Locate the cell with the specified text and output its (x, y) center coordinate. 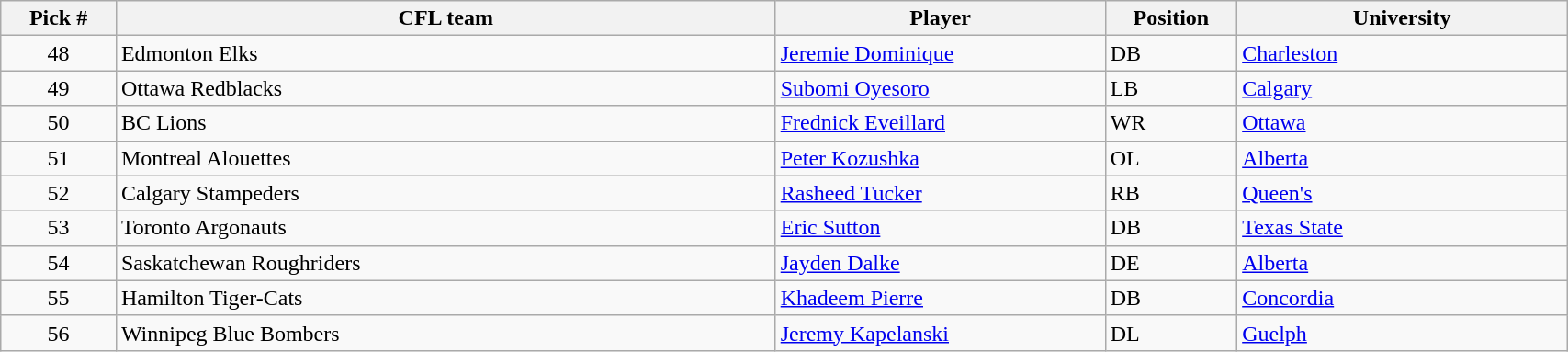
Position (1171, 18)
Khadeem Pierre (941, 298)
52 (59, 193)
LB (1171, 88)
Rasheed Tucker (941, 193)
Player (941, 18)
Concordia (1402, 298)
56 (59, 333)
Pick # (59, 18)
Toronto Argonauts (446, 228)
Calgary Stampeders (446, 193)
CFL team (446, 18)
Texas State (1402, 228)
54 (59, 263)
RB (1171, 193)
Queen's (1402, 193)
48 (59, 53)
Montreal Alouettes (446, 158)
Peter Kozushka (941, 158)
Charleston (1402, 53)
OL (1171, 158)
Calgary (1402, 88)
Jeremie Dominique (941, 53)
Subomi Oyesoro (941, 88)
49 (59, 88)
University (1402, 18)
55 (59, 298)
Jeremy Kapelanski (941, 333)
Jayden Dalke (941, 263)
Guelph (1402, 333)
Edmonton Elks (446, 53)
Ottawa Redblacks (446, 88)
Ottawa (1402, 123)
Saskatchewan Roughriders (446, 263)
51 (59, 158)
DE (1171, 263)
53 (59, 228)
50 (59, 123)
Winnipeg Blue Bombers (446, 333)
BC Lions (446, 123)
Hamilton Tiger-Cats (446, 298)
Eric Sutton (941, 228)
Frednick Eveillard (941, 123)
WR (1171, 123)
DL (1171, 333)
